Detect which cell encompasses the target text, then output its [X, Y] center coordinate. 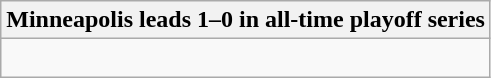
Minneapolis leads 1–0 in all-time playoff series [246, 20]
